Output the [x, y] coordinate of the center of the cell containing the given text.  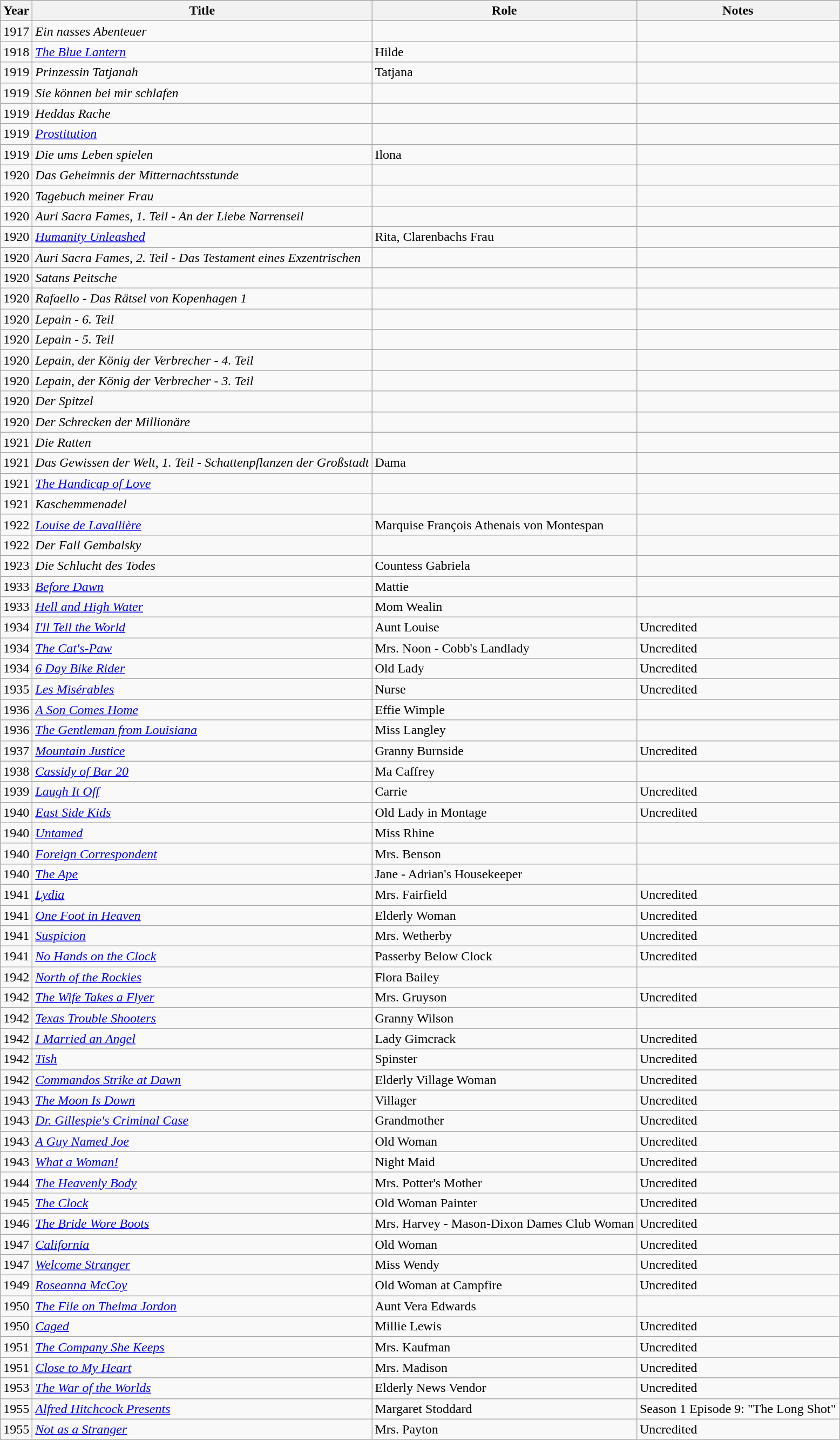
Lepain - 5. Teil [202, 340]
Mrs. Potter's Mother [504, 1182]
Untamed [202, 833]
1917 [16, 31]
Cassidy of Bar 20 [202, 771]
Old Lady [504, 669]
Flora Bailey [504, 977]
Mrs. Fairfield [504, 894]
6 Day Bike Rider [202, 669]
Effie Wimple [504, 710]
Mrs. Gruyson [504, 998]
Carrie [504, 792]
Die Schlucht des Todes [202, 566]
1923 [16, 566]
I Married an Angel [202, 1039]
Rafaello - Das Rätsel von Kopenhagen 1 [202, 299]
Night Maid [504, 1162]
California [202, 1244]
1945 [16, 1203]
Der Fall Gembalsky [202, 545]
The Heavenly Body [202, 1182]
Marquise François Athenais von Montespan [504, 524]
The Gentleman from Louisiana [202, 730]
The Blue Lantern [202, 52]
Mom Wealin [504, 607]
Das Geheimnis der Mitternachtsstunde [202, 175]
Texas Trouble Shooters [202, 1018]
Lepain, der König der Verbrecher - 3. Teil [202, 381]
The Moon Is Down [202, 1100]
Satans Peitsche [202, 278]
One Foot in Heaven [202, 916]
Humanity Unleashed [202, 237]
Mrs. Benson [504, 853]
Season 1 Episode 9: "The Long Shot" [737, 1409]
A Guy Named Joe [202, 1141]
Notes [737, 11]
The Cat's-Paw [202, 648]
Roseanna McCoy [202, 1286]
Dr. Gillespie's Criminal Case [202, 1121]
Die ums Leben spielen [202, 154]
Aunt Louise [504, 628]
Year [16, 11]
Not as a Stranger [202, 1429]
Mrs. Noon - Cobb's Landlady [504, 648]
North of the Rockies [202, 977]
Foreign Correspondent [202, 853]
Welcome Stranger [202, 1265]
Der Schrecken der Millionäre [202, 422]
Ein nasses Abenteuer [202, 31]
What a Woman! [202, 1162]
Countess Gabriela [504, 566]
Dama [504, 463]
Ma Caffrey [504, 771]
Heddas Rache [202, 113]
Hilde [504, 52]
Tagebuch meiner Frau [202, 196]
Tatjana [504, 72]
Grandmother [504, 1121]
No Hands on the Clock [202, 957]
Mrs. Madison [504, 1368]
Lepain, der König der Verbrecher - 4. Teil [202, 360]
Margaret Stoddard [504, 1409]
Millie Lewis [504, 1327]
Hell and High Water [202, 607]
Commandos Strike at Dawn [202, 1080]
Les Misérables [202, 689]
Alfred Hitchcock Presents [202, 1409]
The War of the Worlds [202, 1388]
Granny Burnside [504, 751]
The Wife Takes a Flyer [202, 998]
Rita, Clarenbachs Frau [504, 237]
Jane - Adrian's Housekeeper [504, 874]
The File on Thelma Jordon [202, 1306]
Aunt Vera Edwards [504, 1306]
Title [202, 11]
Before Dawn [202, 586]
The Clock [202, 1203]
Mrs. Payton [504, 1429]
I'll Tell the World [202, 628]
Prinzessin Tatjanah [202, 72]
Ilona [504, 154]
Miss Langley [504, 730]
Kaschemmenadel [202, 504]
Granny Wilson [504, 1018]
A Son Comes Home [202, 710]
Auri Sacra Fames, 2. Teil - Das Testament eines Exzentrischen [202, 258]
1918 [16, 52]
The Ape [202, 874]
Mattie [504, 586]
Old Woman Painter [504, 1203]
1937 [16, 751]
Sie können bei mir schlafen [202, 93]
Nurse [504, 689]
Old Lady in Montage [504, 812]
Tish [202, 1059]
The Bride Wore Boots [202, 1223]
Close to My Heart [202, 1368]
1938 [16, 771]
1953 [16, 1388]
Auri Sacra Fames, 1. Teil - An der Liebe Narrenseil [202, 216]
Elderly Woman [504, 916]
Mountain Justice [202, 751]
Role [504, 11]
1939 [16, 792]
1946 [16, 1223]
Die Ratten [202, 442]
Lepain - 6. Teil [202, 319]
1944 [16, 1182]
Laugh It Off [202, 792]
East Side Kids [202, 812]
Mrs. Wetherby [504, 936]
Louise de Lavallière [202, 524]
1949 [16, 1286]
Mrs. Kaufman [504, 1347]
Villager [504, 1100]
Suspicion [202, 936]
The Handicap of Love [202, 483]
Miss Rhine [504, 833]
Der Spitzel [202, 401]
1935 [16, 689]
Spinster [504, 1059]
The Company She Keeps [202, 1347]
Passerby Below Clock [504, 957]
Elderly News Vendor [504, 1388]
Lydia [202, 894]
Prostitution [202, 134]
Caged [202, 1327]
Lady Gimcrack [504, 1039]
Miss Wendy [504, 1265]
Mrs. Harvey - Mason-Dixon Dames Club Woman [504, 1223]
Old Woman at Campfire [504, 1286]
Elderly Village Woman [504, 1080]
Das Gewissen der Welt, 1. Teil - Schattenpflanzen der Großstadt [202, 463]
